Search for the cell housing the specified text and yield its [X, Y] center coordinate. 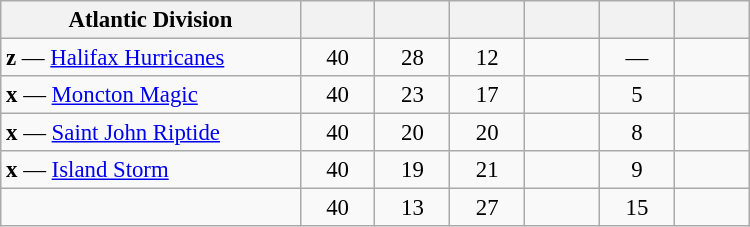
9 [636, 170]
x — Saint John Riptide [150, 133]
21 [488, 170]
17 [488, 95]
15 [636, 208]
5 [636, 95]
23 [412, 95]
27 [488, 208]
x — Island Storm [150, 170]
8 [636, 133]
Atlantic Division [150, 20]
28 [412, 58]
— [636, 58]
x — Moncton Magic [150, 95]
13 [412, 208]
z — Halifax Hurricanes [150, 58]
12 [488, 58]
19 [412, 170]
